From the cell containing the given text, extract its center point as [x, y] coordinate. 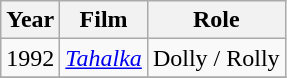
Role [216, 20]
Tahalka [104, 58]
Year [30, 20]
1992 [30, 58]
Film [104, 20]
Dolly / Rolly [216, 58]
